Return the [X, Y] coordinate for the center point of the cell that contains the specified text.  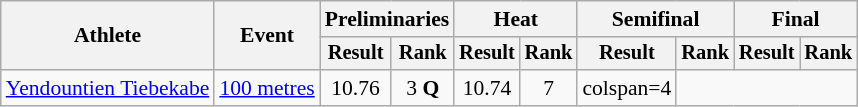
Preliminaries [387, 19]
Athlete [108, 36]
10.76 [356, 88]
10.74 [487, 88]
Final [796, 19]
3 Q [422, 88]
7 [549, 88]
100 metres [266, 88]
Heat [516, 19]
Semifinal [656, 19]
Event [266, 36]
colspan=4 [626, 88]
Yendountien Tiebekabe [108, 88]
